Capture the cell that displays the provided text and extract its (x, y) central coordinate. 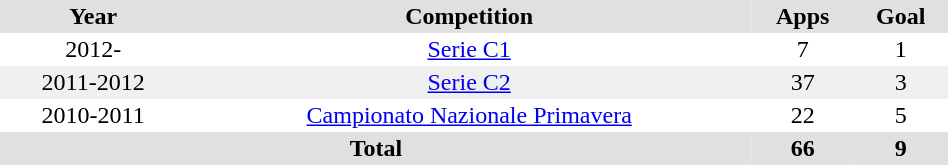
22 (802, 116)
Competition (469, 16)
66 (802, 148)
9 (900, 148)
Campionato Nazionale Primavera (469, 116)
Goal (900, 16)
Serie C2 (469, 82)
Serie C1 (469, 50)
Apps (802, 16)
2011-2012 (93, 82)
Year (93, 16)
37 (802, 82)
5 (900, 116)
2012- (93, 50)
2010-2011 (93, 116)
3 (900, 82)
1 (900, 50)
7 (802, 50)
Total (376, 148)
